Pinpoint the cell where the given text exists, returning its [X, Y] midpoint coordinate. 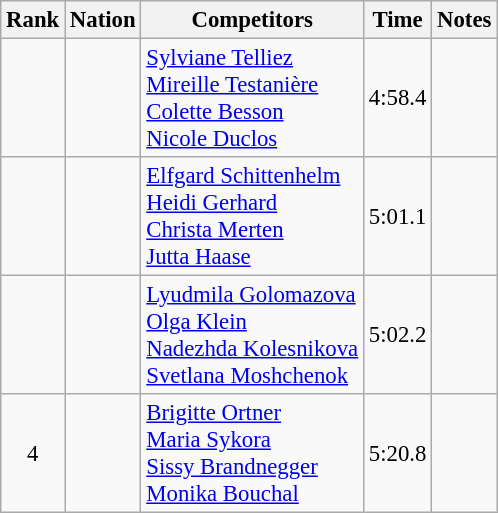
5:01.1 [397, 216]
Rank [33, 20]
Sylviane TelliezMireille TestanièreColette BessonNicole Duclos [252, 98]
5:02.2 [397, 336]
Notes [464, 20]
Elfgard SchittenhelmHeidi GerhardChrista MertenJutta Haase [252, 216]
Brigitte OrtnerMaria SykoraSissy BrandneggerMonika Bouchal [252, 454]
4:58.4 [397, 98]
Time [397, 20]
Nation [103, 20]
5:20.8 [397, 454]
Lyudmila GolomazovaOlga KleinNadezhda KolesnikovaSvetlana Moshchenok [252, 336]
Competitors [252, 20]
4 [33, 454]
